Determine the [x, y] coordinate at the center of the cell enclosing the given text.  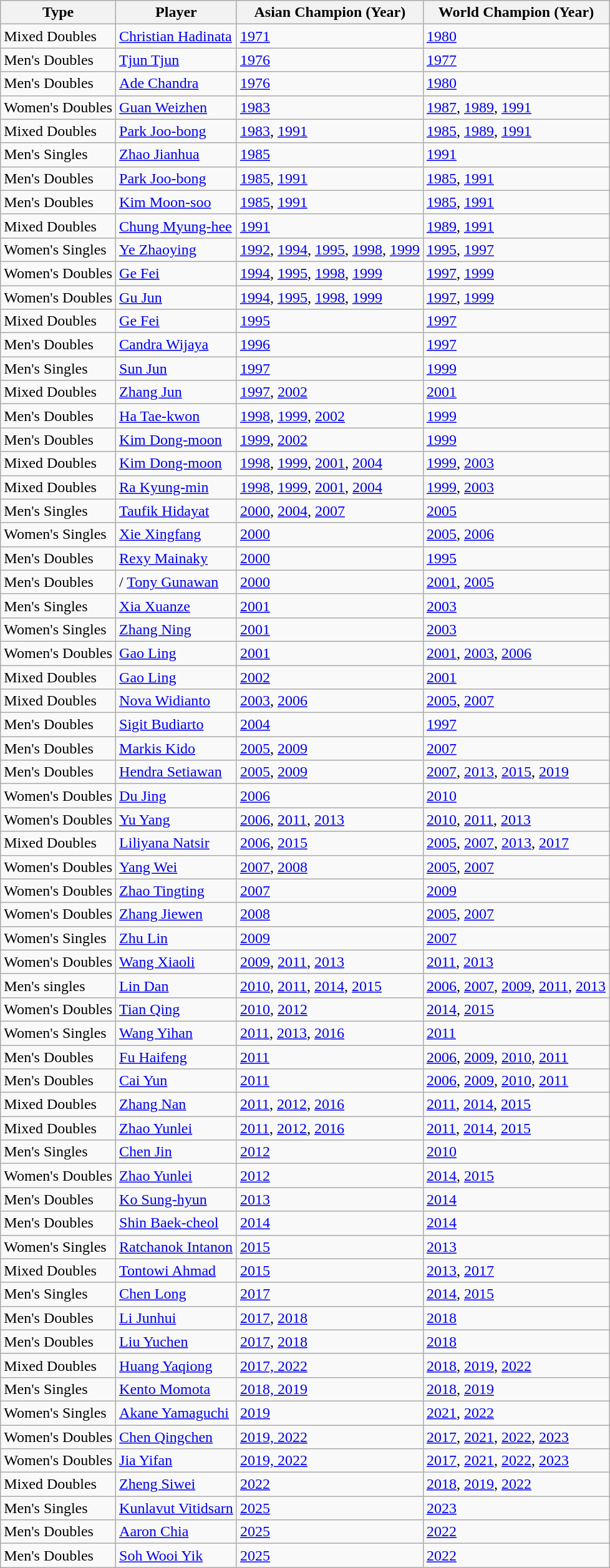
Zhao Jianhua [177, 155]
Chen Jin [177, 1152]
Gu Jun [177, 298]
2001, 2005 [516, 582]
Zheng Siwei [177, 1484]
Chung Myung-hee [177, 226]
Asian Champion (Year) [329, 12]
Hendra Setiawan [177, 772]
2010, 2012 [329, 1009]
Ko Sung-hyun [177, 1199]
2005 [516, 511]
Soh Wooi Yik [177, 1556]
Tian Qing [177, 1009]
Ye Zhaoying [177, 249]
Wang Yihan [177, 1033]
/ Tony Gunawan [177, 582]
1977 [516, 60]
2000, 2004, 2007 [329, 511]
2004 [329, 725]
2005, 2006 [516, 535]
Kim Moon-soo [177, 202]
Tjun Tjun [177, 60]
2019 [329, 1413]
Taufik Hidayat [177, 511]
2003, 2006 [329, 701]
Candra Wijaya [177, 345]
Yang Wei [177, 867]
2010, 2011, 2013 [516, 820]
2017 [329, 1294]
2005, 2007, 2013, 2017 [516, 843]
Ra Kyung-min [177, 487]
Xie Xingfang [177, 535]
2006, 2007, 2009, 2011, 2013 [516, 985]
2011, 2013, 2016 [329, 1033]
Aaron Chia [177, 1532]
2006 [329, 796]
1987, 1989, 1991 [516, 107]
2006, 2011, 2013 [329, 820]
Tontowi Ahmad [177, 1270]
2010, 2011, 2014, 2015 [329, 985]
Liliyana Natsir [177, 843]
Fu Haifeng [177, 1057]
1983, 1991 [329, 131]
Akane Yamaguchi [177, 1413]
1983 [329, 107]
1996 [329, 345]
Player [177, 12]
Du Jing [177, 796]
2008 [329, 914]
Liu Yuchen [177, 1342]
Zhang Jun [177, 392]
Shin Baek-cheol [177, 1223]
1998, 1999, 2002 [329, 416]
Jia Yifan [177, 1461]
Zhang Jiewen [177, 914]
1985 [329, 155]
Yu Yang [177, 820]
Zhang Nan [177, 1105]
Type [59, 12]
Chen Qingchen [177, 1436]
Christian Hadinata [177, 36]
1995, 1997 [516, 249]
1971 [329, 36]
Li Junhui [177, 1318]
2009, 2011, 2013 [329, 962]
Sigit Budiarto [177, 725]
Rexy Mainaky [177, 558]
Guan Weizhen [177, 107]
Wang Xiaoli [177, 962]
Kento Momota [177, 1389]
1997, 2002 [329, 392]
Ratchanok Intanon [177, 1247]
Zhu Lin [177, 938]
2006, 2015 [329, 843]
Xia Xuanze [177, 606]
2001, 2003, 2006 [516, 653]
1999, 2002 [329, 440]
1992, 1994, 1995, 1998, 1999 [329, 249]
Markis Kido [177, 748]
1985, 1989, 1991 [516, 131]
2007, 2013, 2015, 2019 [516, 772]
Nova Widianto [177, 701]
Lin Dan [177, 985]
1989, 1991 [516, 226]
2007, 2008 [329, 867]
Huang Yaqiong [177, 1365]
Sun Jun [177, 369]
Cai Yun [177, 1081]
Kunlavut Vitidsarn [177, 1508]
2023 [516, 1508]
2013, 2017 [516, 1270]
2002 [329, 677]
World Champion (Year) [516, 12]
Ha Tae-kwon [177, 416]
2011, 2013 [516, 962]
Zhang Ning [177, 629]
2017, 2022 [329, 1365]
Men's singles [59, 985]
Chen Long [177, 1294]
Ade Chandra [177, 84]
Zhao Tingting [177, 891]
2021, 2022 [516, 1413]
